Scan for the cell matching the given text and deliver its [X, Y] coordinate at center. 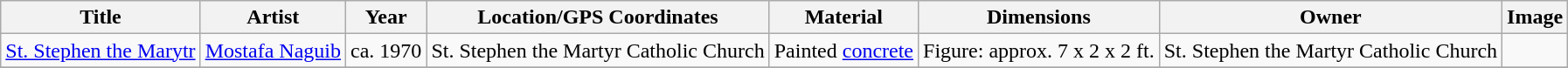
Artist [273, 17]
Figure: approx. 7 x 2 x 2 ft. [1039, 51]
Location/GPS Coordinates [598, 17]
ca. 1970 [385, 51]
Title [101, 17]
Material [843, 17]
St. Stephen the Marytr [101, 51]
Mostafa Naguib [273, 51]
Owner [1330, 17]
Painted concrete [843, 51]
Dimensions [1039, 17]
Image [1535, 17]
Year [385, 17]
